Output the (X, Y) coordinate of the center of the cell containing the given text.  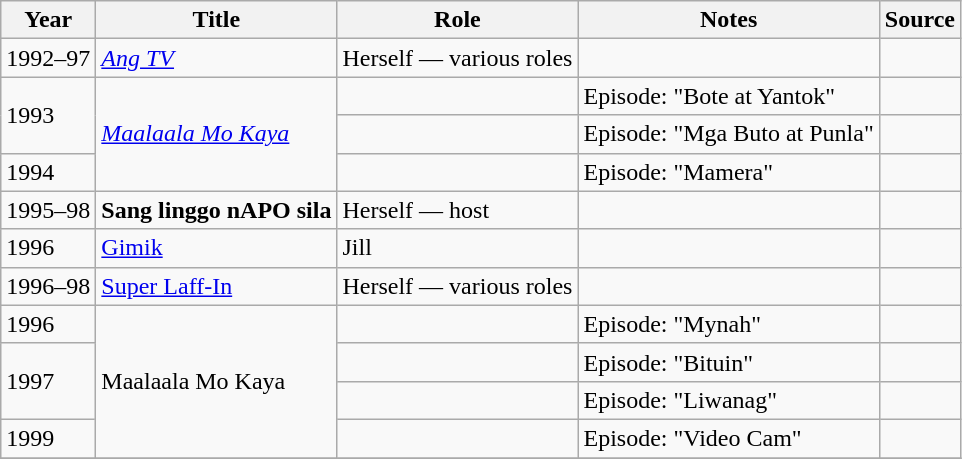
Role (458, 20)
1996–98 (48, 286)
1995–98 (48, 210)
Sang linggo nAPO sila (216, 210)
Notes (728, 20)
1997 (48, 381)
Source (920, 20)
Episode: "Bituin" (728, 362)
Title (216, 20)
Herself ― host (458, 210)
Super Laff-In (216, 286)
Episode: "Mamera" (728, 172)
1999 (48, 438)
Jill (458, 248)
Episode: "Liwanag" (728, 400)
1992–97 (48, 58)
1993 (48, 115)
Ang TV (216, 58)
Episode: "Video Cam" (728, 438)
Gimik (216, 248)
1994 (48, 172)
Year (48, 20)
Episode: "Bote at Yantok" (728, 96)
Episode: "Mynah" (728, 324)
Episode: "Mga Buto at Punla" (728, 134)
